Find where the given text appears and provide that cell's center as (X, Y) coordinate. 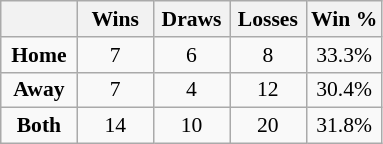
20 (268, 126)
Draws (191, 19)
14 (115, 126)
Both (39, 126)
4 (191, 90)
12 (268, 90)
Away (39, 90)
Wins (115, 19)
30.4% (344, 90)
10 (191, 126)
31.8% (344, 126)
33.3% (344, 55)
6 (191, 55)
Losses (268, 19)
Win % (344, 19)
Home (39, 55)
8 (268, 55)
